For the text-containing cell, return its midpoint in [x, y] coordinate format. 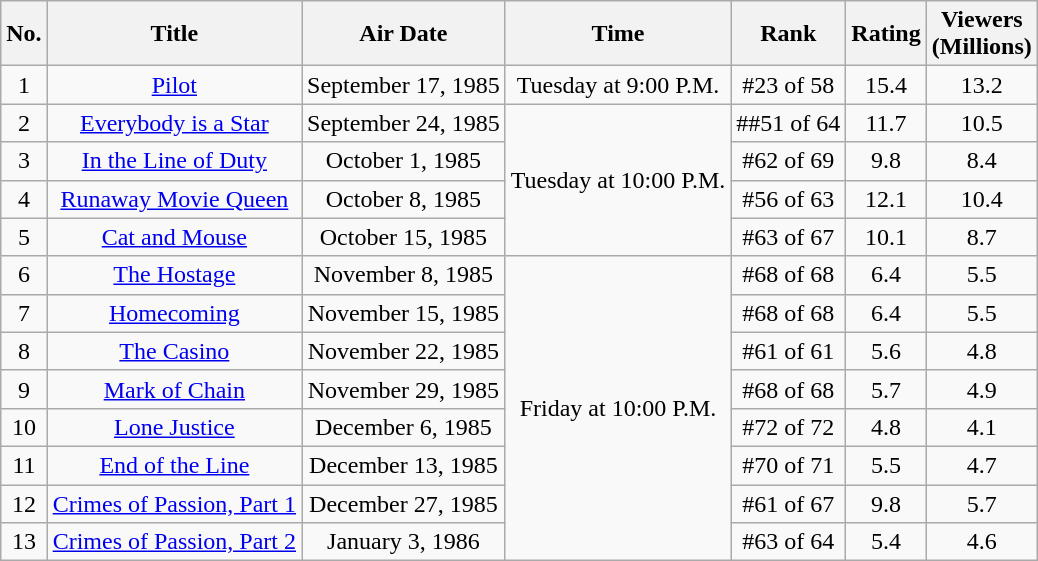
In the Line of Duty [174, 161]
10 [24, 427]
#63 of 67 [788, 237]
11.7 [886, 123]
#23 of 58 [788, 85]
4 [24, 199]
Friday at 10:00 P.M. [618, 408]
7 [24, 313]
The Hostage [174, 275]
3 [24, 161]
Tuesday at 10:00 P.M. [618, 180]
5.6 [886, 351]
Runaway Movie Queen [174, 199]
December 6, 1985 [404, 427]
6 [24, 275]
5 [24, 237]
4.6 [982, 542]
#62 of 69 [788, 161]
10.5 [982, 123]
Everybody is a Star [174, 123]
9 [24, 389]
#72 of 72 [788, 427]
4.7 [982, 465]
September 24, 1985 [404, 123]
End of the Line [174, 465]
October 8, 1985 [404, 199]
#61 of 67 [788, 503]
Lone Justice [174, 427]
Title [174, 34]
November 15, 1985 [404, 313]
Rank [788, 34]
11 [24, 465]
1 [24, 85]
Pilot [174, 85]
4.9 [982, 389]
5.4 [886, 542]
Crimes of Passion, Part 1 [174, 503]
12.1 [886, 199]
2 [24, 123]
10.4 [982, 199]
##51 of 64 [788, 123]
November 22, 1985 [404, 351]
4.1 [982, 427]
December 13, 1985 [404, 465]
8.4 [982, 161]
No. [24, 34]
12 [24, 503]
#61 of 61 [788, 351]
#70 of 71 [788, 465]
The Casino [174, 351]
8.7 [982, 237]
Crimes of Passion, Part 2 [174, 542]
13 [24, 542]
Time [618, 34]
15.4 [886, 85]
#56 of 63 [788, 199]
10.1 [886, 237]
January 3, 1986 [404, 542]
Tuesday at 9:00 P.M. [618, 85]
October 15, 1985 [404, 237]
November 8, 1985 [404, 275]
December 27, 1985 [404, 503]
8 [24, 351]
November 29, 1985 [404, 389]
Viewers (Millions) [982, 34]
13.2 [982, 85]
September 17, 1985 [404, 85]
#63 of 64 [788, 542]
Air Date [404, 34]
Cat and Mouse [174, 237]
October 1, 1985 [404, 161]
Homecoming [174, 313]
Mark of Chain [174, 389]
Rating [886, 34]
